Locate the cell with the specified text and output its [x, y] center coordinate. 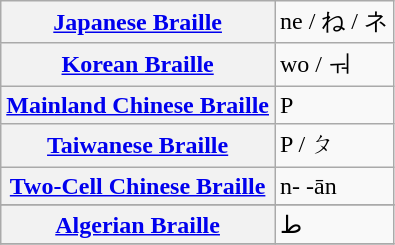
ط ‎ [334, 225]
P / ㄆ [334, 146]
P [334, 105]
Korean Braille [138, 64]
Japanese Braille [138, 22]
Two-Cell Chinese Braille [138, 185]
Algerian Braille [138, 225]
Taiwanese Braille [138, 146]
wo / ㅝ [334, 64]
n- -ān [334, 185]
ne / ね / ネ [334, 22]
Mainland Chinese Braille [138, 105]
